Locate the cell with the specified text and output its (x, y) center coordinate. 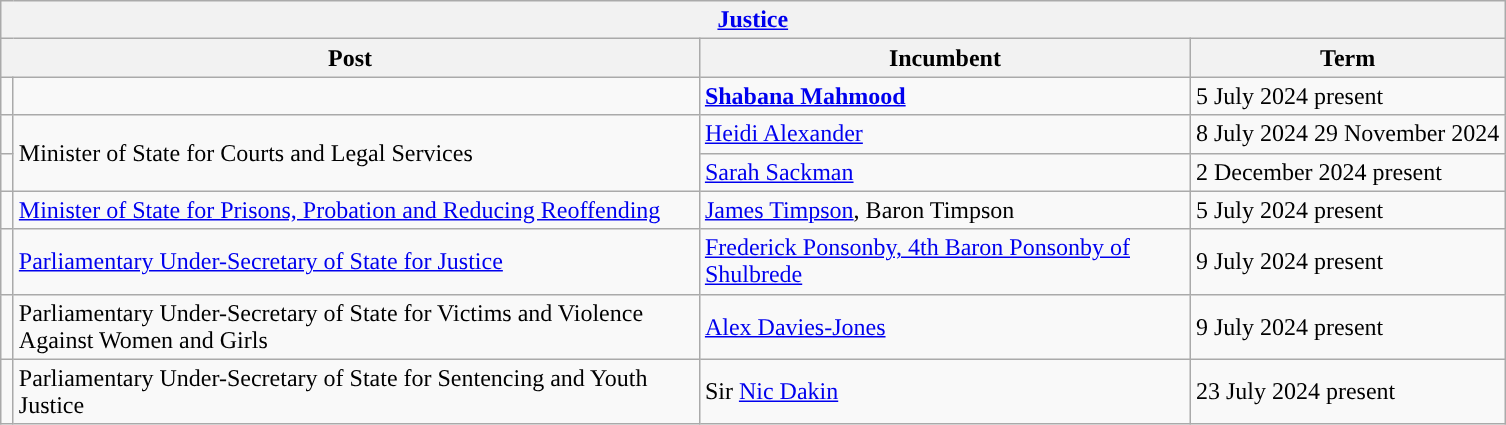
Frederick Ponsonby, 4th Baron Ponsonby of Shulbrede (944, 262)
Parliamentary Under-Secretary of State for Sentencing and Youth Justice (356, 392)
Sarah Sackman (944, 172)
Alex Davies-Jones (944, 326)
23 July 2024 present (1347, 392)
Sir Nic Dakin (944, 392)
James Timpson, Baron Timpson (944, 210)
Parliamentary Under-Secretary of State for Victims and Violence Against Women and Girls (356, 326)
Minister of State for Prisons, Probation and Reducing Reoffending (356, 210)
2 December 2024 present (1347, 172)
Heidi Alexander (944, 134)
Term (1347, 58)
Minister of State for Courts and Legal Services (356, 153)
Incumbent (944, 58)
Parliamentary Under-Secretary of State for Justice (356, 262)
Post (350, 58)
Shabana Mahmood (944, 96)
Justice (753, 20)
8 July 2024 29 November 2024 (1347, 134)
